Provide the [X, Y] coordinate of the cell's center where the given text is located.  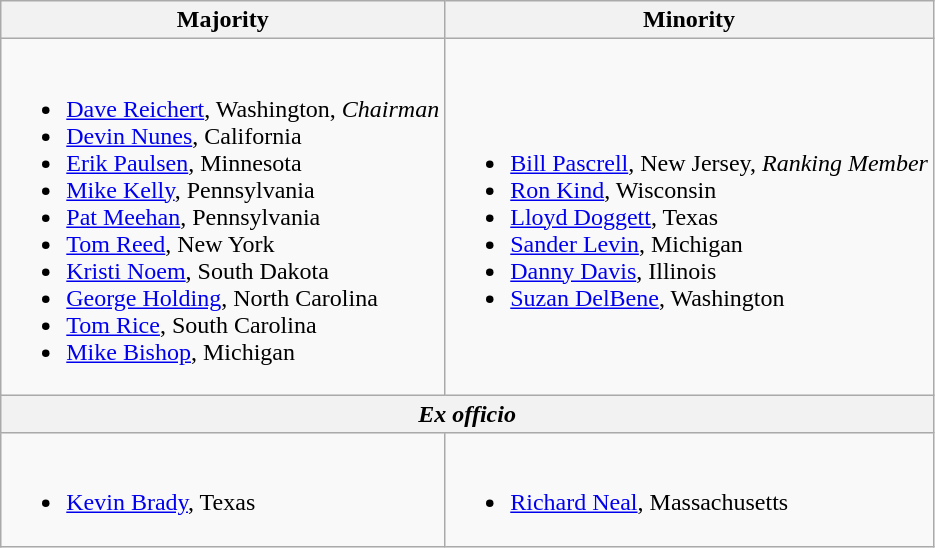
Bill Pascrell, New Jersey, Ranking MemberRon Kind, WisconsinLloyd Doggett, TexasSander Levin, MichiganDanny Davis, IllinoisSuzan DelBene, Washington [690, 217]
Richard Neal, Massachusetts [690, 490]
Minority [690, 20]
Kevin Brady, Texas [223, 490]
Ex officio [468, 414]
Majority [223, 20]
